From the cell containing the given text, extract its center point as (x, y) coordinate. 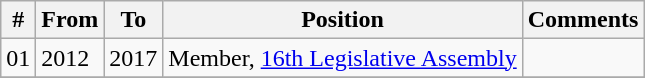
2017 (134, 58)
01 (18, 58)
Position (342, 20)
To (134, 20)
Comments (583, 20)
Member, 16th Legislative Assembly (342, 58)
2012 (70, 58)
From (70, 20)
# (18, 20)
